For the text-containing cell, return its midpoint in (X, Y) coordinate format. 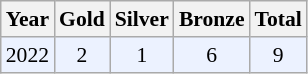
6 (212, 55)
Total (278, 19)
2 (82, 55)
Silver (142, 19)
2022 (28, 55)
Bronze (212, 19)
Year (28, 19)
9 (278, 55)
1 (142, 55)
Gold (82, 19)
